From the cell containing the given text, extract its center point as (x, y) coordinate. 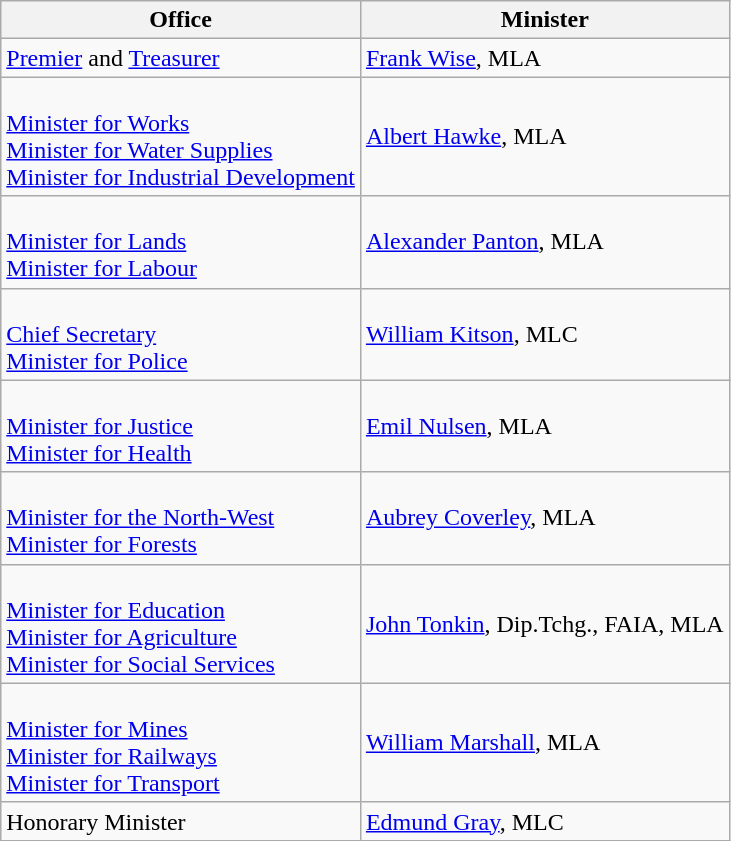
Premier and Treasurer (181, 58)
Minister for Mines Minister for Railways Minister for Transport (181, 742)
Minister for Justice Minister for Health (181, 426)
Albert Hawke, MLA (544, 136)
Emil Nulsen, MLA (544, 426)
Office (181, 20)
Chief Secretary Minister for Police (181, 334)
Alexander Panton, MLA (544, 242)
Aubrey Coverley, MLA (544, 518)
Minister for Education Minister for Agriculture Minister for Social Services (181, 624)
Frank Wise, MLA (544, 58)
Minister for Lands Minister for Labour (181, 242)
Minister for the North-West Minister for Forests (181, 518)
Minister (544, 20)
Minister for Works Minister for Water Supplies Minister for Industrial Development (181, 136)
Edmund Gray, MLC (544, 821)
William Marshall, MLA (544, 742)
Honorary Minister (181, 821)
John Tonkin, Dip.Tchg., FAIA, MLA (544, 624)
William Kitson, MLC (544, 334)
